Return the (X, Y) coordinate for the center point of the cell that contains the specified text.  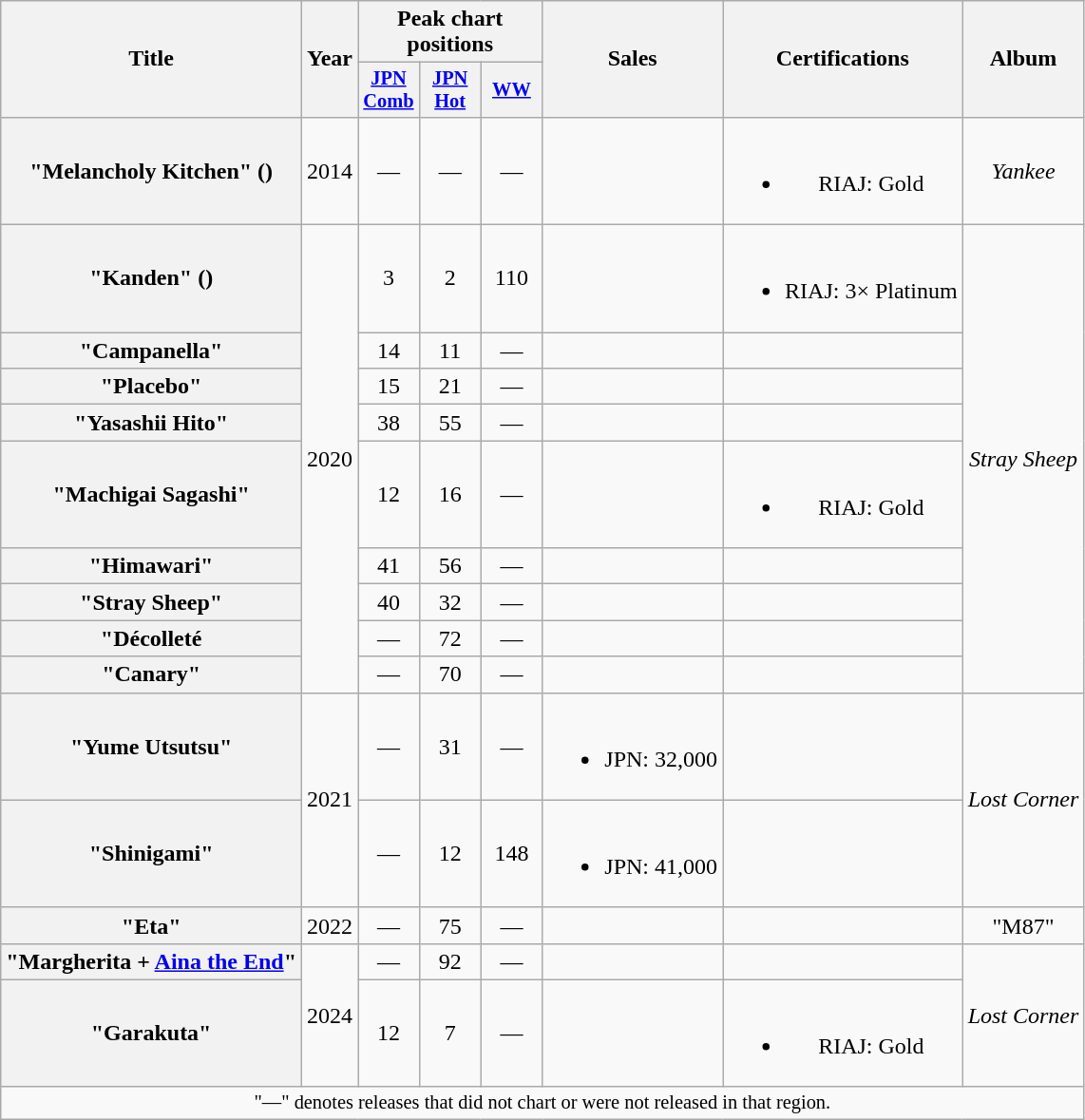
14 (390, 351)
WW (511, 90)
"Yume Utsutsu" (152, 747)
"Melancholy Kitchen" () (152, 171)
Sales (633, 59)
Year (331, 59)
"Placebo" (152, 387)
RIAJ: 3× Platinum (844, 279)
2014 (331, 171)
"Eta" (152, 925)
Stray Sheep (1023, 460)
16 (450, 494)
55 (450, 423)
2020 (331, 460)
Album (1023, 59)
2021 (331, 800)
2 (450, 279)
56 (450, 566)
70 (450, 674)
"Stray Sheep" (152, 602)
"Garakuta" (152, 1034)
"Margherita + Aina the End" (152, 961)
92 (450, 961)
2022 (331, 925)
Yankee (1023, 171)
"Kanden" () (152, 279)
148 (511, 853)
"Yasashii Hito" (152, 423)
40 (390, 602)
"Himawari" (152, 566)
JPNHot (450, 90)
11 (450, 351)
Peak chart positions (450, 32)
"Machigai Sagashi" (152, 494)
"Shinigami" (152, 853)
Title (152, 59)
"Décolleté (152, 638)
2024 (331, 1015)
JPN: 41,000 (633, 853)
Certifications (844, 59)
15 (390, 387)
32 (450, 602)
3 (390, 279)
"—" denotes releases that did not chart or were not released in that region. (542, 1103)
41 (390, 566)
21 (450, 387)
31 (450, 747)
72 (450, 638)
JPNComb (390, 90)
7 (450, 1034)
110 (511, 279)
"Campanella" (152, 351)
38 (390, 423)
JPN: 32,000 (633, 747)
"M87" (1023, 925)
"Canary" (152, 674)
75 (450, 925)
